Output the [X, Y] coordinate of the center of the cell containing the given text.  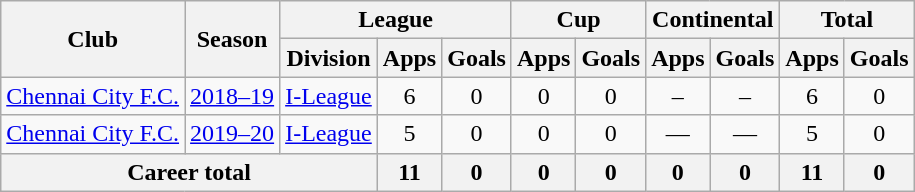
Club [93, 39]
Career total [190, 172]
Cup [578, 20]
Season [232, 39]
Continental [713, 20]
League [396, 20]
Total [847, 20]
2019–20 [232, 134]
Division [329, 58]
2018–19 [232, 96]
